Identify which cell holds the provided text, then report its (X, Y) central coordinate. 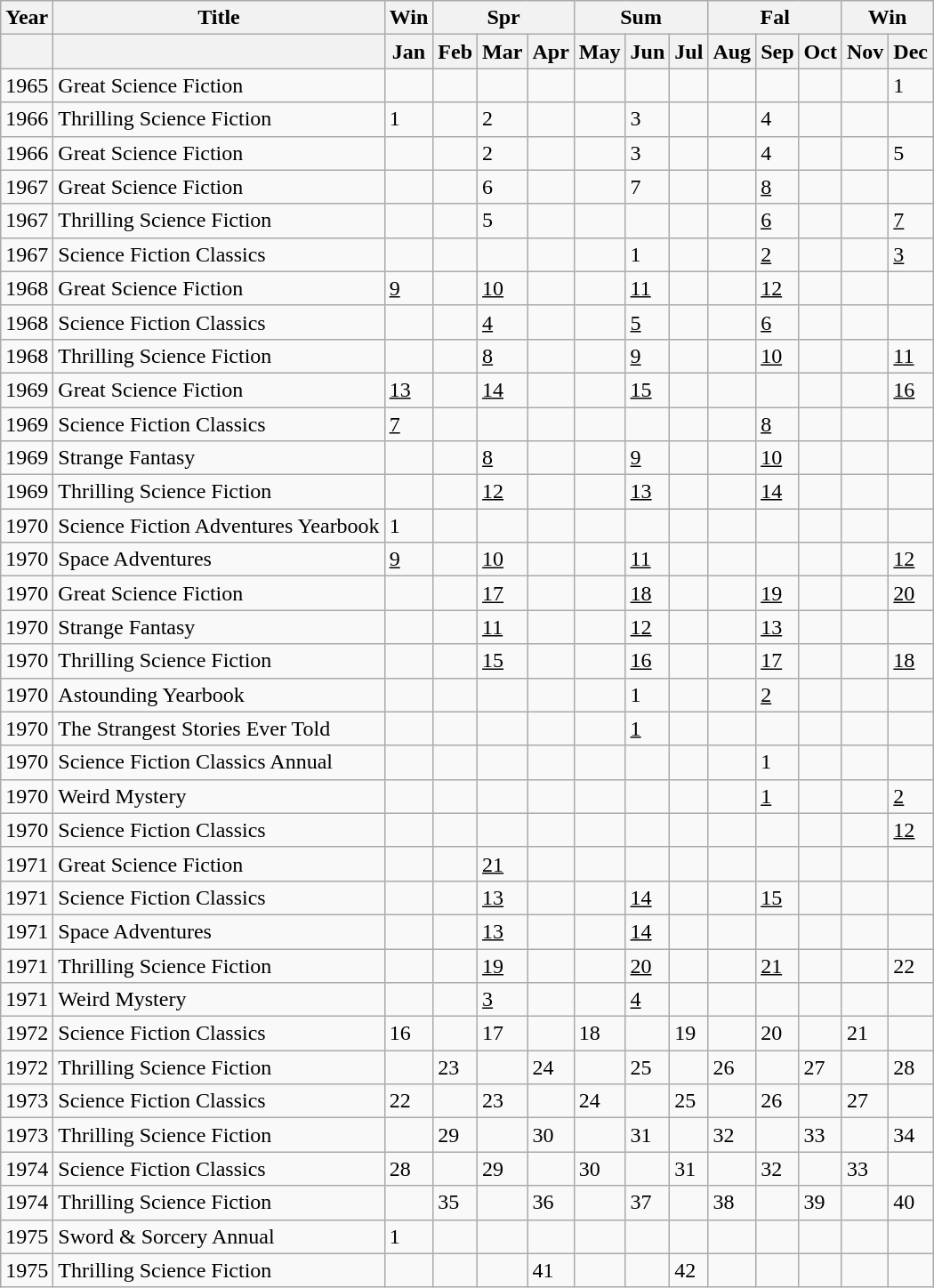
Apr (551, 52)
35 (455, 1203)
Sum (640, 18)
Oct (820, 52)
Nov (865, 52)
Sep (777, 52)
Aug (732, 52)
Astounding Yearbook (219, 695)
34 (911, 1135)
40 (911, 1203)
Science Fiction Adventures Yearbook (219, 526)
Dec (911, 52)
38 (732, 1203)
39 (820, 1203)
Science Fiction Classics Annual (219, 762)
Title (219, 18)
41 (551, 1270)
The Strangest Stories Ever Told (219, 729)
1965 (27, 85)
Jun (648, 52)
May (600, 52)
Jul (688, 52)
Sword & Sorcery Annual (219, 1236)
37 (648, 1203)
Mar (503, 52)
Jan (409, 52)
36 (551, 1203)
Spr (503, 18)
Fal (776, 18)
42 (688, 1270)
Year (27, 18)
Feb (455, 52)
